Scan for the cell matching the given text and deliver its [X, Y] coordinate at center. 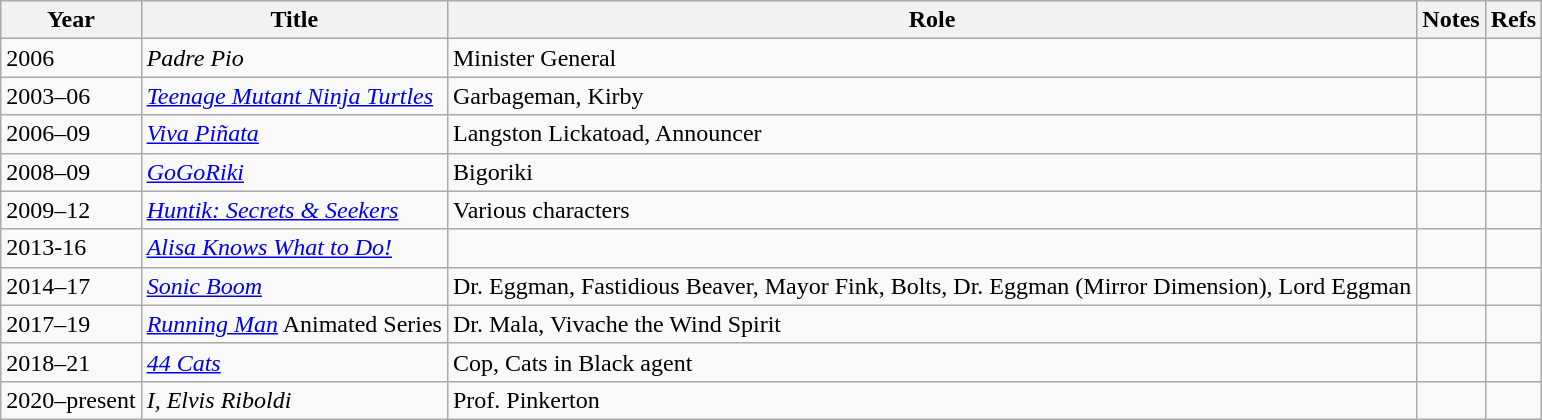
2017–19 [71, 324]
2003–06 [71, 96]
Padre Pio [294, 58]
44 Cats [294, 362]
Alisa Knows What to Do! [294, 248]
2018–21 [71, 362]
Cop, Cats in Black agent [932, 362]
Teenage Mutant Ninja Turtles [294, 96]
2013-16 [71, 248]
Role [932, 20]
2006 [71, 58]
Refs [1513, 20]
Running Man Animated Series [294, 324]
Year [71, 20]
Huntik: Secrets & Seekers [294, 210]
Dr. Eggman, Fastidious Beaver, Mayor Fink, Bolts, Dr. Eggman (Mirror Dimension), Lord Eggman [932, 286]
Viva Piñata [294, 134]
2008–09 [71, 172]
2009–12 [71, 210]
2014–17 [71, 286]
Dr. Mala, Vivache the Wind Spirit [932, 324]
2006–09 [71, 134]
Sonic Boom [294, 286]
Minister General [932, 58]
GoGoRiki [294, 172]
Garbageman, Kirby [932, 96]
Various characters [932, 210]
Bigoriki [932, 172]
Title [294, 20]
Langston Lickatoad, Announcer [932, 134]
2020–present [71, 400]
Notes [1451, 20]
I, Elvis Riboldi [294, 400]
Prof. Pinkerton [932, 400]
